Find where the given text appears and provide that cell's center as [X, Y] coordinate. 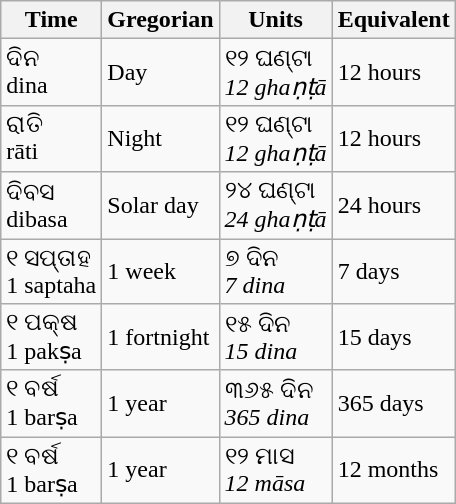
୭ ଦିନ7 dina [276, 270]
15 days [394, 338]
୧୫ ଦିନ15 dina [276, 338]
Night [160, 138]
୧ ପକ୍ଷ1 pakṣa [52, 338]
365 days [394, 404]
7 days [394, 270]
୩୬୫ ଦିନ365 dina [276, 404]
୧ ସପ୍ତାହ1 saptaha [52, 270]
Equivalent [394, 20]
24 hours [394, 206]
୧୨ ମାସ12 māsa [276, 470]
12 months [394, 470]
Day [160, 72]
ଦିବସdibasa [52, 206]
୨୪ ଘଣ୍ଟା24 ghaṇṭā [276, 206]
ଦିନdina [52, 72]
Gregorian [160, 20]
ରାତିrāti [52, 138]
Time [52, 20]
1 fortnight [160, 338]
Solar day [160, 206]
1 week [160, 270]
Units [276, 20]
